Determine the (X, Y) coordinate at the center of the cell enclosing the given text.  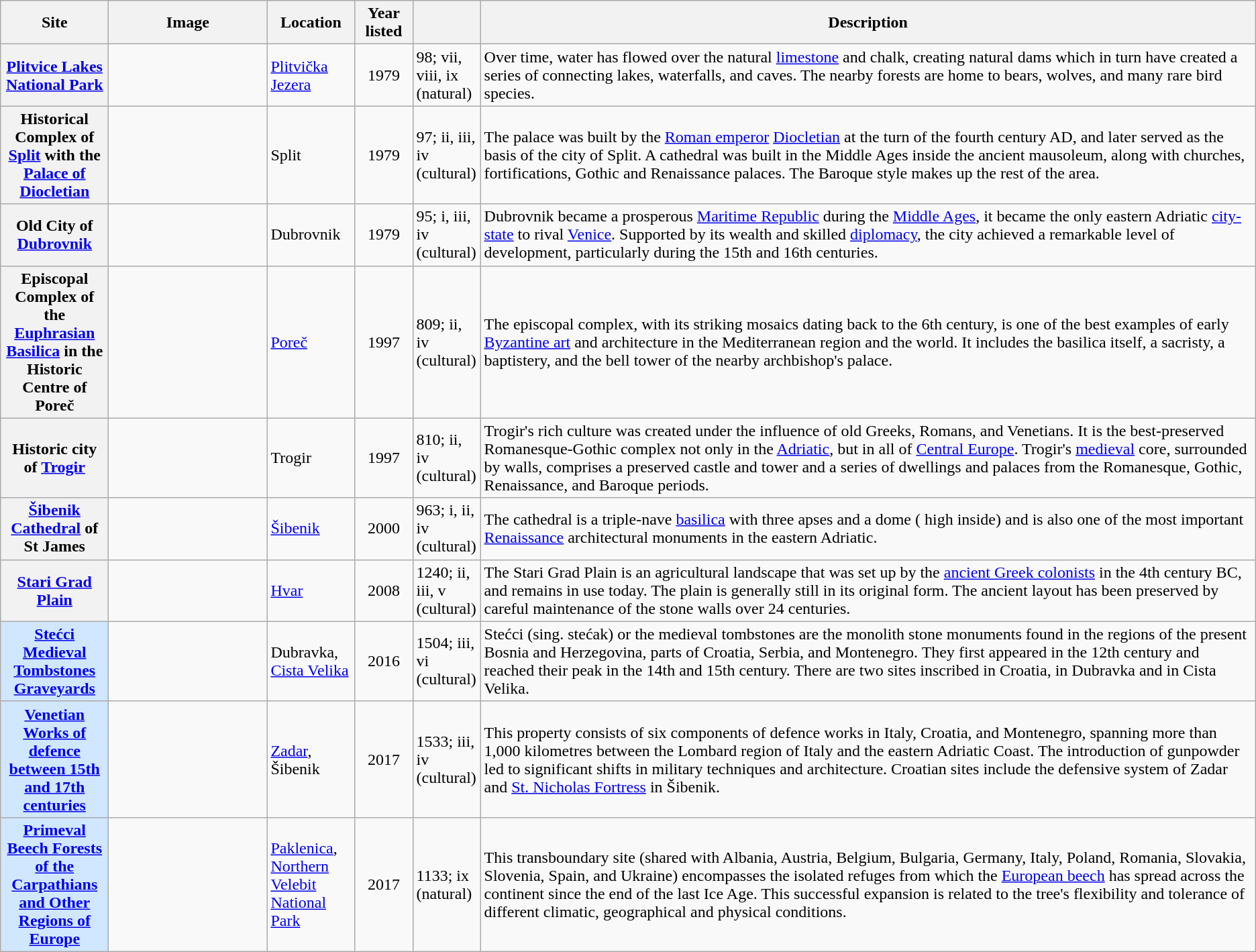
1533; iii, iv (cultural) (447, 759)
Historical Complex of Split with the Palace of Diocletian (55, 155)
Location (311, 23)
Year listed (384, 23)
97; ii, iii, iv (cultural) (447, 155)
Episcopal Complex of the Euphrasian Basilica in the Historic Centre of Poreč (55, 342)
Description (868, 23)
Stari Grad Plain (55, 590)
Image (188, 23)
Plitvička Jezera (311, 75)
2000 (384, 529)
Site (55, 23)
2008 (384, 590)
Zadar, Šibenik (311, 759)
Trogir (311, 458)
Old City of Dubrovnik (55, 235)
Venetian Works of defence between 15th and 17th centuries (55, 759)
Historic city of Trogir (55, 458)
2016 (384, 662)
95; i, iii, iv (cultural) (447, 235)
Hvar (311, 590)
Paklenica, Northern Velebit National Park (311, 884)
Split (311, 155)
Primeval Beech Forests of the Carpathians and Other Regions of Europe (55, 884)
1133; ix (natural) (447, 884)
Stećci Medieval Tombstones Graveyards (55, 662)
Dubravka, Cista Velika (311, 662)
1504; iii, vi (cultural) (447, 662)
Šibenik Cathedral of St James (55, 529)
Poreč (311, 342)
98; vii, viii, ix (natural) (447, 75)
809; ii, iv (cultural) (447, 342)
Šibenik (311, 529)
1240; ii, iii, v (cultural) (447, 590)
810; ii, iv (cultural) (447, 458)
Dubrovnik (311, 235)
Plitvice Lakes National Park (55, 75)
963; i, ii, iv (cultural) (447, 529)
